Search for the cell housing the specified text and yield its (x, y) center coordinate. 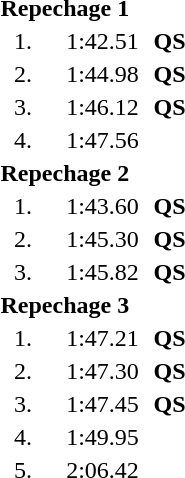
1:42.51 (102, 41)
1:47.21 (102, 338)
1:44.98 (102, 74)
1:49.95 (102, 437)
1:45.82 (102, 272)
1:45.30 (102, 239)
1:47.45 (102, 404)
1:47.30 (102, 371)
1:46.12 (102, 107)
1:43.60 (102, 206)
1:47.56 (102, 140)
